For the text-containing cell, return its midpoint in [X, Y] coordinate format. 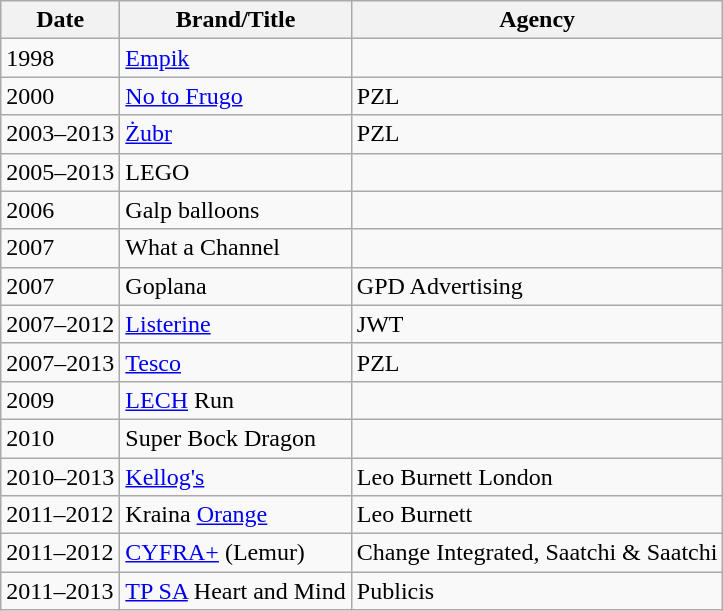
Empik [236, 58]
LEGO [236, 172]
No to Frugo [236, 96]
CYFRA+ (Lemur) [236, 553]
JWT [537, 324]
Date [60, 20]
Leo Burnett [537, 515]
TP SA Heart and Mind [236, 591]
Goplana [236, 286]
2006 [60, 210]
What a Channel [236, 248]
2000 [60, 96]
2009 [60, 400]
2007–2012 [60, 324]
Kraina Orange [236, 515]
Tesco [236, 362]
1998 [60, 58]
GPD Advertising [537, 286]
Agency [537, 20]
2003–2013 [60, 134]
2010 [60, 438]
LECH Run [236, 400]
Listerine [236, 324]
Publicis [537, 591]
2007–2013 [60, 362]
Żubr [236, 134]
Leo Burnett London [537, 477]
Kellog's [236, 477]
Change Integrated, Saatchi & Saatchi [537, 553]
Brand/Title [236, 20]
2011–2013 [60, 591]
2010–2013 [60, 477]
Galp balloons [236, 210]
2005–2013 [60, 172]
Super Bock Dragon [236, 438]
